Return [x, y] of the center of cell containing provided text 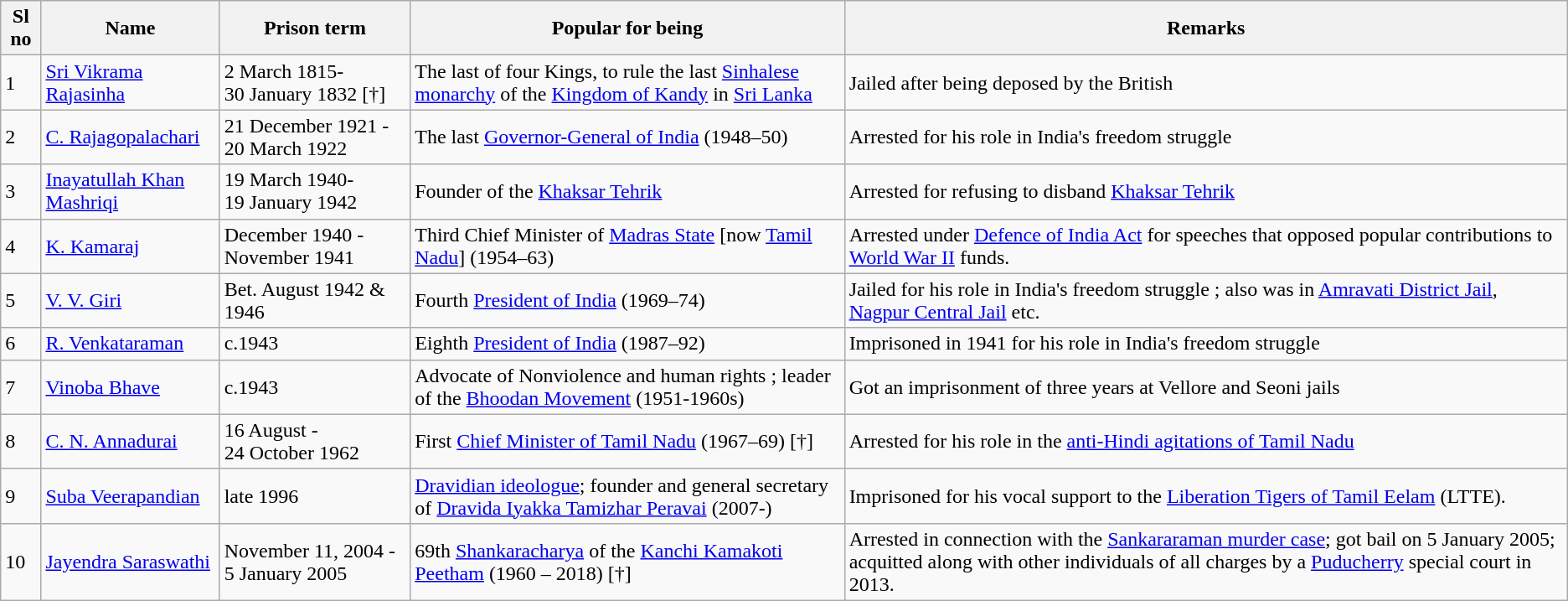
Fourth President of India (1969–74) [627, 300]
Inayatullah Khan Mashriqi [131, 191]
Arrested for refusing to disband Khaksar Tehrik [1206, 191]
Popular for being [627, 28]
Remarks [1206, 28]
Eighth President of India (1987–92) [627, 344]
Advocate of Nonviolence and human rights ; leader of the Bhoodan Movement (1951-1960s) [627, 387]
Vinoba Bhave [131, 387]
5 [21, 300]
16 August -24 October 1962 [315, 441]
7 [21, 387]
Sl no [21, 28]
6 [21, 344]
C. N. Annadurai [131, 441]
2 March 1815-30 January 1832 [†] [315, 82]
69th Shankaracharya of the Kanchi Kamakoti Peetham (1960 – 2018) [†] [627, 562]
C. Rajagopalachari [131, 137]
late 1996 [315, 496]
Sri Vikrama Rajasinha [131, 82]
Bet. August 1942 & 1946 [315, 300]
The last of four Kings, to rule the last Sinhalese monarchy of the Kingdom of Kandy in Sri Lanka [627, 82]
Jailed after being deposed by the British [1206, 82]
First Chief Minister of Tamil Nadu (1967–69) [†] [627, 441]
Dravidian ideologue; founder and general secretary of Dravida Iyakka Tamizhar Peravai (2007-) [627, 496]
December 1940 - November 1941 [315, 246]
K. Kamaraj [131, 246]
Got an imprisonment of three years at Vellore and Seoni jails [1206, 387]
10 [21, 562]
V. V. Giri [131, 300]
R. Venkataraman [131, 344]
November 11, 2004 - 5 January 2005 [315, 562]
Arrested for his role in India's freedom struggle [1206, 137]
Jailed for his role in India's freedom struggle ; also was in Amravati District Jail, Nagpur Central Jail etc. [1206, 300]
21 December 1921 -20 March 1922 [315, 137]
Imprisoned for his vocal support to the Liberation Tigers of Tamil Eelam (LTTE). [1206, 496]
Jayendra Saraswathi [131, 562]
Prison term [315, 28]
Imprisoned in 1941 for his role in India's freedom struggle [1206, 344]
9 [21, 496]
Arrested for his role in the anti-Hindi agitations of Tamil Nadu [1206, 441]
4 [21, 246]
Name [131, 28]
19 March 1940-19 January 1942 [315, 191]
Arrested under Defence of India Act for speeches that opposed popular contributions to World War II funds. [1206, 246]
8 [21, 441]
2 [21, 137]
The last Governor-General of India (1948–50) [627, 137]
Third Chief Minister of Madras State [now Tamil Nadu] (1954–63) [627, 246]
Suba Veerapandian [131, 496]
3 [21, 191]
Founder of the Khaksar Tehrik [627, 191]
1 [21, 82]
